Find where the given text appears and provide that cell's center as (X, Y) coordinate. 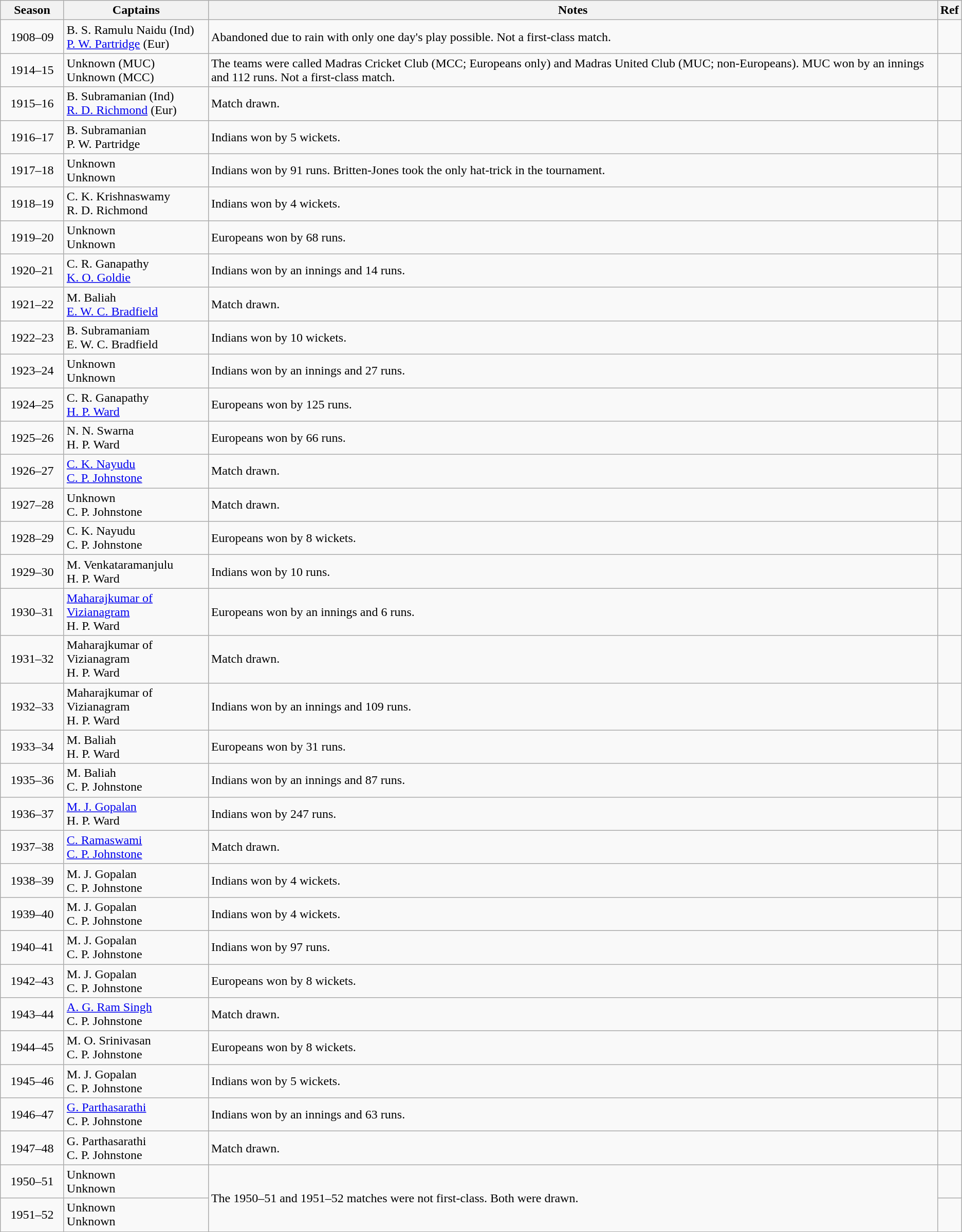
Europeans won by an innings and 6 runs. (572, 612)
A. G. Ram SinghC. P. Johnstone (136, 1014)
Notes (572, 10)
Indians won by 10 wickets. (572, 337)
1947–48 (32, 1148)
UnknownC. P. Johnstone (136, 505)
1931–32 (32, 659)
M. BaliahH. P. Ward (136, 747)
1917–18 (32, 171)
1938–39 (32, 881)
1922–23 (32, 337)
1932–33 (32, 706)
Europeans won by 66 runs. (572, 438)
1920–21 (32, 270)
1908–09 (32, 37)
B. Subramanian (Ind)R. D. Richmond (Eur) (136, 104)
1925–26 (32, 438)
1935–36 (32, 780)
Indians won by an innings and 14 runs. (572, 270)
Indians won by an innings and 27 runs. (572, 371)
C. RamaswamiC. P. Johnstone (136, 847)
1936–37 (32, 814)
Europeans won by 31 runs. (572, 747)
1919–20 (32, 237)
1916–17 (32, 137)
1933–34 (32, 747)
1940–41 (32, 947)
Indians won by 97 runs. (572, 947)
1946–47 (32, 1115)
1926–27 (32, 472)
1930–31 (32, 612)
M. O. SrinivasanC. P. Johnstone (136, 1048)
C. R. GanapathyK. O. Goldie (136, 270)
Ref (950, 10)
C. K. KrishnaswamyR. D. Richmond (136, 203)
Indians won by 10 runs. (572, 571)
Season (32, 10)
1914–15 (32, 70)
Indians won by an innings and 109 runs. (572, 706)
N. N. SwarnaH. P. Ward (136, 438)
Indians won by 247 runs. (572, 814)
Indians won by 91 runs. Britten-Jones took the only hat-trick in the tournament. (572, 171)
M. BaliahE. W. C. Bradfield (136, 304)
M. BaliahC. P. Johnstone (136, 780)
1921–22 (32, 304)
B. S. Ramulu Naidu (Ind)P. W. Partridge (Eur) (136, 37)
1924–25 (32, 404)
Abandoned due to rain with only one day's play possible. Not a first-class match. (572, 37)
B. SubramanianP. W. Partridge (136, 137)
1942–43 (32, 980)
Europeans won by 125 runs. (572, 404)
1923–24 (32, 371)
Indians won by an innings and 87 runs. (572, 780)
M. VenkataramanjuluH. P. Ward (136, 571)
1943–44 (32, 1014)
1937–38 (32, 847)
1928–29 (32, 538)
B. SubramaniamE. W. C. Bradfield (136, 337)
1944–45 (32, 1048)
1918–19 (32, 203)
1945–46 (32, 1081)
1927–28 (32, 505)
M. J. GopalanH. P. Ward (136, 814)
1929–30 (32, 571)
1939–40 (32, 913)
1951–52 (32, 1215)
Europeans won by 68 runs. (572, 237)
1950–51 (32, 1182)
Unknown (MUC)Unknown (MCC) (136, 70)
Indians won by an innings and 63 runs. (572, 1115)
1915–16 (32, 104)
Captains (136, 10)
C. R. GanapathyH. P. Ward (136, 404)
The 1950–51 and 1951–52 matches were not first-class. Both were drawn. (572, 1198)
